Scan for the cell matching the given text and deliver its [X, Y] coordinate at center. 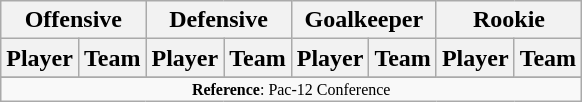
Goalkeeper [364, 20]
Reference: Pac-12 Conference [292, 89]
Rookie [508, 20]
Offensive [74, 20]
Defensive [218, 20]
